Output the [x, y] coordinate of the center of the cell containing the given text.  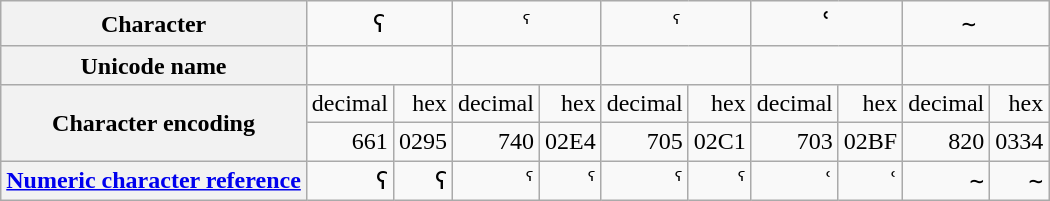
Numeric character reference [154, 180]
0334 [1020, 141]
Character [154, 24]
0295 [422, 141]
703 [794, 141]
705 [644, 141]
02BF [870, 141]
Unicode name [154, 65]
740 [496, 141]
02C1 [720, 141]
820 [946, 141]
Character encoding [154, 122]
02E4 [570, 141]
661 [350, 141]
